Output the [X, Y] coordinate of the center of the cell containing the given text.  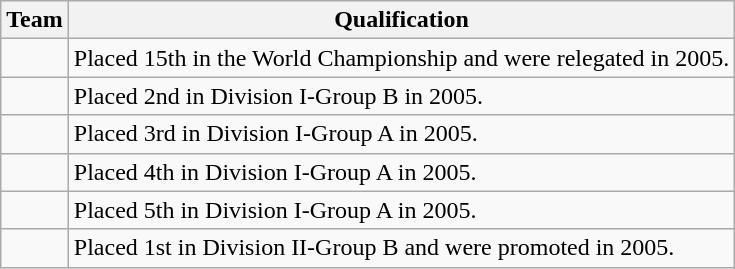
Placed 1st in Division II-Group B and were promoted in 2005. [402, 248]
Team [35, 20]
Qualification [402, 20]
Placed 15th in the World Championship and were relegated in 2005. [402, 58]
Placed 5th in Division I-Group A in 2005. [402, 210]
Placed 2nd in Division I-Group B in 2005. [402, 96]
Placed 4th in Division I-Group A in 2005. [402, 172]
Placed 3rd in Division I-Group A in 2005. [402, 134]
